Pinpoint the cell where the given text exists, returning its [x, y] midpoint coordinate. 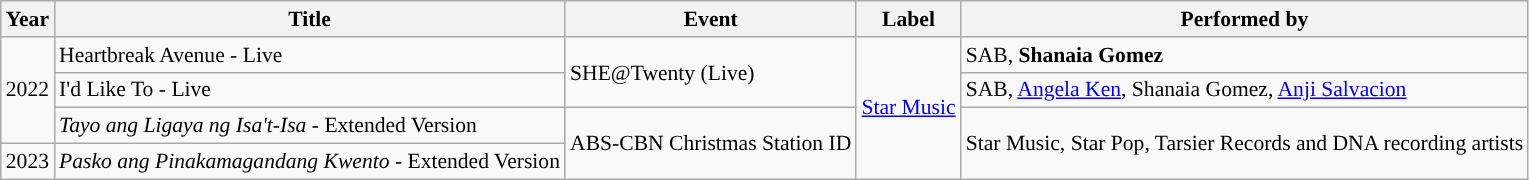
Event [710, 19]
SAB, Shanaia Gomez [1245, 55]
Title [310, 19]
Tayo ang Ligaya ng Isa't-Isa - Extended Version [310, 126]
SHE@Twenty (Live) [710, 72]
Star Music, Star Pop, Tarsier Records and DNA recording artists [1245, 144]
I'd Like To - Live [310, 90]
2022 [28, 90]
Pasko ang Pinakamagandang Kwento - Extended Version [310, 162]
Star Music [908, 108]
Heartbreak Avenue - Live [310, 55]
2023 [28, 162]
Performed by [1245, 19]
SAB, Angela Ken, Shanaia Gomez, Anji Salvacion [1245, 90]
Label [908, 19]
Year [28, 19]
ABS-CBN Christmas Station ID [710, 144]
